Extract the [x, y] coordinate from the center of the cell holding the provided text.  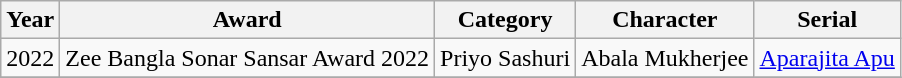
Abala Mukherjee [665, 58]
Category [506, 20]
Year [30, 20]
Award [248, 20]
Character [665, 20]
Priyo Sashuri [506, 58]
2022 [30, 58]
Aparajita Apu [827, 58]
Zee Bangla Sonar Sansar Award 2022 [248, 58]
Serial [827, 20]
